Determine the [X, Y] coordinate at the center of the cell enclosing the given text.  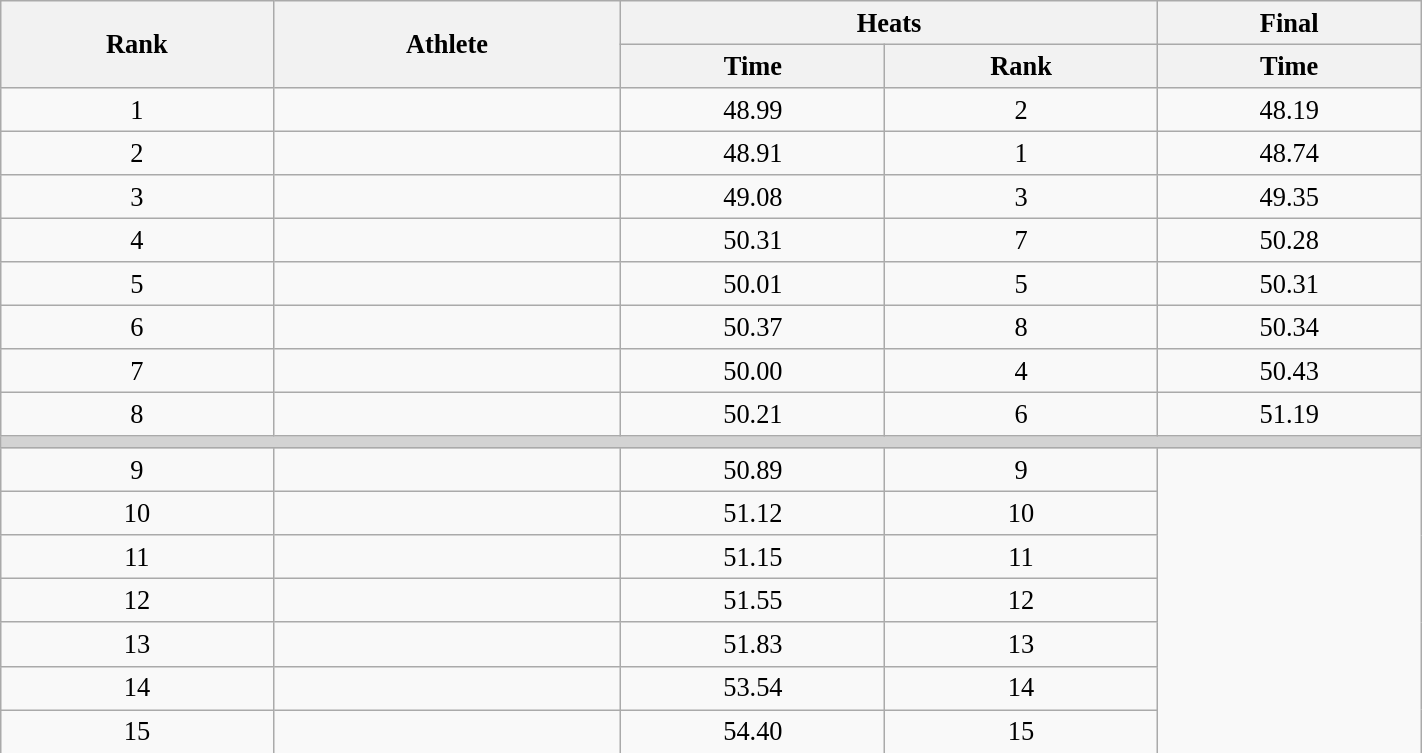
48.19 [1289, 109]
51.15 [753, 557]
53.54 [753, 688]
50.43 [1289, 371]
51.12 [753, 513]
54.40 [753, 731]
50.00 [753, 371]
48.91 [753, 153]
51.83 [753, 644]
48.99 [753, 109]
50.37 [753, 327]
51.55 [753, 600]
50.21 [753, 414]
51.19 [1289, 414]
49.35 [1289, 197]
49.08 [753, 197]
Athlete [447, 44]
Final [1289, 22]
50.89 [753, 470]
48.74 [1289, 153]
50.01 [753, 284]
50.34 [1289, 327]
50.28 [1289, 240]
Heats [889, 22]
